Locate the cell with the specified text and output its [X, Y] center coordinate. 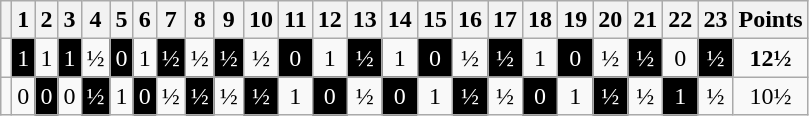
14 [400, 20]
8 [200, 20]
15 [434, 20]
10 [260, 20]
7 [170, 20]
18 [540, 20]
12½ [770, 58]
2 [46, 20]
10½ [770, 96]
3 [70, 20]
9 [228, 20]
23 [716, 20]
11 [295, 20]
22 [680, 20]
4 [96, 20]
13 [364, 20]
Points [770, 20]
16 [470, 20]
19 [576, 20]
6 [144, 20]
5 [122, 20]
17 [506, 20]
21 [646, 20]
12 [330, 20]
20 [610, 20]
